Detect which cell encompasses the target text, then output its (X, Y) center coordinate. 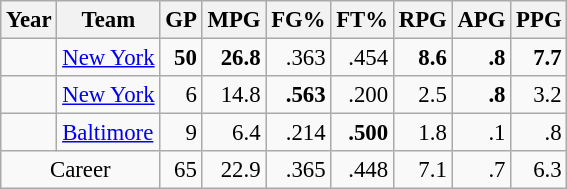
Career (80, 170)
APG (482, 20)
1.8 (422, 133)
FG% (298, 20)
22.9 (234, 170)
.365 (298, 170)
Baltimore (108, 133)
.7 (482, 170)
9 (181, 133)
.500 (362, 133)
.200 (362, 95)
.563 (298, 95)
8.6 (422, 58)
FT% (362, 20)
Year (29, 20)
GP (181, 20)
3.2 (539, 95)
Team (108, 20)
6 (181, 95)
2.5 (422, 95)
MPG (234, 20)
7.1 (422, 170)
PPG (539, 20)
.363 (298, 58)
.1 (482, 133)
6.3 (539, 170)
.214 (298, 133)
7.7 (539, 58)
.448 (362, 170)
6.4 (234, 133)
50 (181, 58)
.454 (362, 58)
14.8 (234, 95)
65 (181, 170)
26.8 (234, 58)
RPG (422, 20)
